Determine the [x, y] coordinate at the center of the cell enclosing the given text.  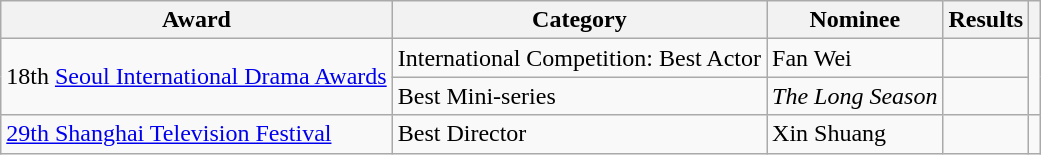
29th Shanghai Television Festival [196, 134]
Best Mini-series [579, 96]
Category [579, 20]
International Competition: Best Actor [579, 58]
Fan Wei [855, 58]
Nominee [855, 20]
Results [986, 20]
The Long Season [855, 96]
Xin Shuang [855, 134]
Best Director [579, 134]
18th Seoul International Drama Awards [196, 77]
Award [196, 20]
